Capture the cell that displays the provided text and extract its [x, y] central coordinate. 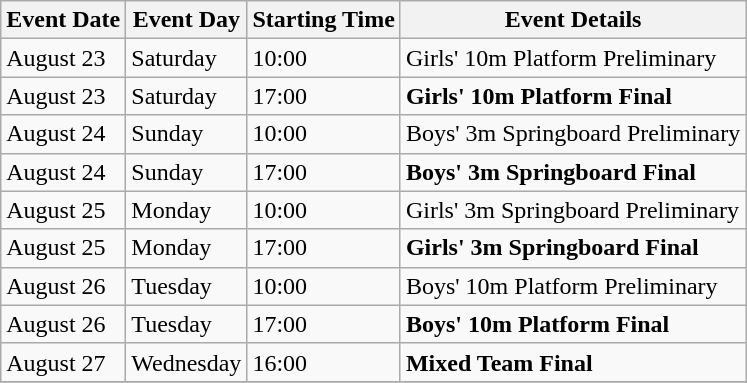
Event Details [572, 20]
Girls' 10m Platform Final [572, 96]
Mixed Team Final [572, 362]
Boys' 3m Springboard Final [572, 172]
Event Date [64, 20]
Boys' 3m Springboard Preliminary [572, 134]
Girls' 3m Springboard Final [572, 248]
Wednesday [186, 362]
16:00 [324, 362]
Event Day [186, 20]
Girls' 10m Platform Preliminary [572, 58]
Boys' 10m Platform Preliminary [572, 286]
Girls' 3m Springboard Preliminary [572, 210]
Boys' 10m Platform Final [572, 324]
August 27 [64, 362]
Starting Time [324, 20]
